Find where the given text appears and provide that cell's center as (X, Y) coordinate. 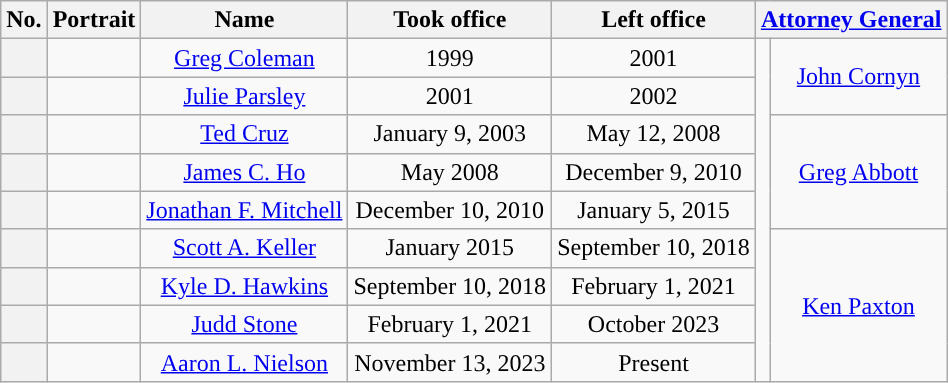
Present (654, 362)
Scott A. Keller (244, 248)
October 2023 (654, 324)
Attorney General (851, 20)
Portrait (94, 20)
2002 (654, 96)
Julie Parsley (244, 96)
Ken Paxton (858, 305)
James C. Ho (244, 172)
Judd Stone (244, 324)
Left office (654, 20)
1999 (450, 58)
January 9, 2003 (450, 134)
December 10, 2010 (450, 210)
Jonathan F. Mitchell (244, 210)
Aaron L. Nielson (244, 362)
November 13, 2023 (450, 362)
Kyle D. Hawkins (244, 286)
Ted Cruz (244, 134)
January 2015 (450, 248)
John Cornyn (858, 77)
No. (24, 20)
January 5, 2015 (654, 210)
December 9, 2010 (654, 172)
Took office (450, 20)
May 12, 2008 (654, 134)
May 2008 (450, 172)
Name (244, 20)
Greg Abbott (858, 172)
Greg Coleman (244, 58)
